Search for the cell housing the specified text and yield its (X, Y) center coordinate. 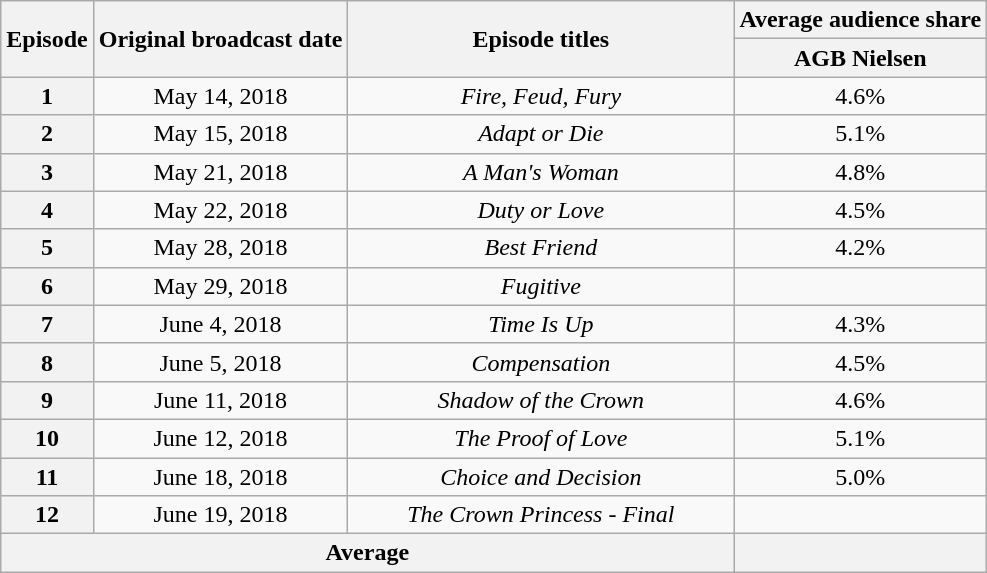
2 (47, 134)
4 (47, 210)
Fugitive (541, 286)
7 (47, 324)
June 18, 2018 (220, 477)
May 21, 2018 (220, 172)
12 (47, 515)
Episode titles (541, 39)
The Crown Princess - Final (541, 515)
June 4, 2018 (220, 324)
June 19, 2018 (220, 515)
6 (47, 286)
June 12, 2018 (220, 438)
May 28, 2018 (220, 248)
4.8% (860, 172)
Average (368, 553)
May 15, 2018 (220, 134)
Compensation (541, 362)
May 29, 2018 (220, 286)
AGB Nielsen (860, 58)
Time Is Up (541, 324)
The Proof of Love (541, 438)
3 (47, 172)
Adapt or Die (541, 134)
11 (47, 477)
Fire, Feud, Fury (541, 96)
June 11, 2018 (220, 400)
Average audience share (860, 20)
A Man's Woman (541, 172)
Original broadcast date (220, 39)
June 5, 2018 (220, 362)
1 (47, 96)
Shadow of the Crown (541, 400)
4.2% (860, 248)
8 (47, 362)
Duty or Love (541, 210)
9 (47, 400)
Choice and Decision (541, 477)
May 14, 2018 (220, 96)
4.3% (860, 324)
May 22, 2018 (220, 210)
10 (47, 438)
Episode (47, 39)
Best Friend (541, 248)
5 (47, 248)
5.0% (860, 477)
